Extract the (x, y) coordinate from the center of the cell holding the provided text.  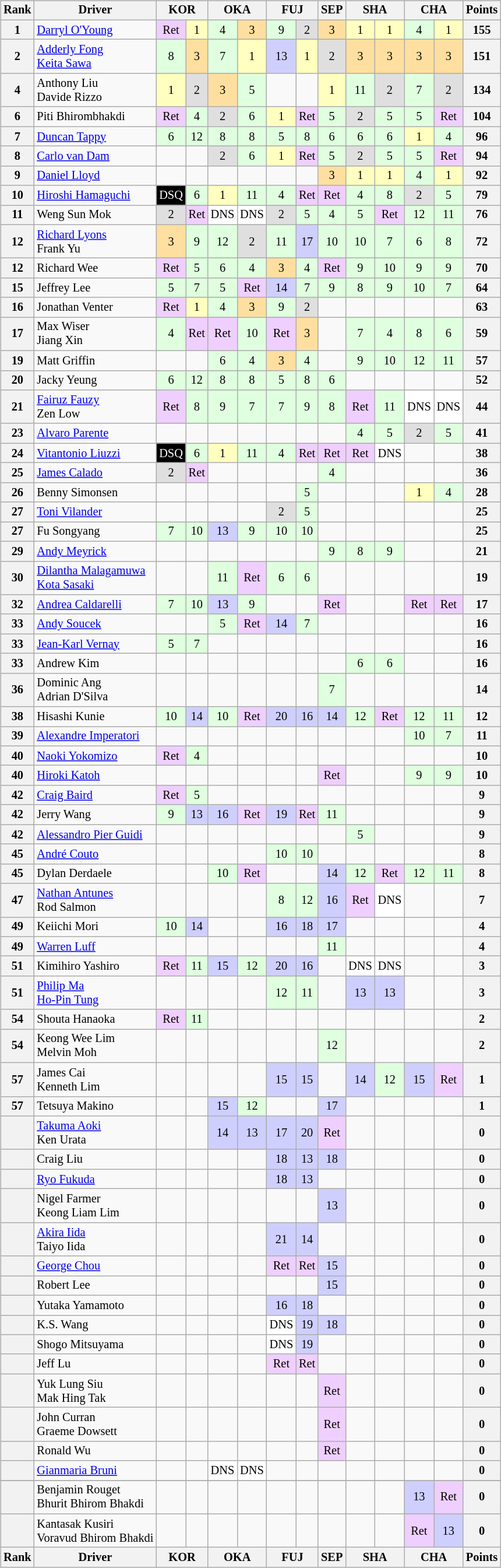
Richard Wee (96, 268)
Darryl O'Young (96, 30)
47 (17, 900)
Matt Griffin (96, 360)
59 (482, 334)
Jonathan Venter (96, 307)
Piti Bhirombhakdi (96, 117)
Hiroki Katoh (96, 776)
Adderly Fong Keita Sawa (96, 57)
Shogo Mitsuyama (96, 1345)
Yuk Lung Siu Mak Hing Tak (96, 1391)
Jacky Yeung (96, 380)
Daniel Lloyd (96, 176)
44 (482, 407)
Yutaka Yamamoto (96, 1305)
Kimihiro Yashiro (96, 966)
John Curran Graeme Dowsett (96, 1425)
94 (482, 156)
Fu Songyang (96, 532)
Weng Sun Mok (96, 215)
Jean-Karl Vernay (96, 644)
64 (482, 288)
Anthony Liu Davide Rizzo (96, 90)
Jerry Wang (96, 815)
Ryo Fukuda (96, 1179)
26 (17, 492)
70 (482, 268)
Takuma Aoki Ken Urata (96, 1133)
30 (17, 578)
Jeff Lu (96, 1364)
Jeffrey Lee (96, 288)
Alvaro Parente (96, 433)
Alexandre Imperatori (96, 736)
K.S. Wang (96, 1325)
Dominic Ang Adrian D'Silva (96, 690)
Warren Luff (96, 946)
Craig Baird (96, 795)
Craig Liu (96, 1159)
Andy Soucek (96, 624)
Tetsuya Makino (96, 1106)
63 (482, 307)
Richard Lyons Frank Yu (96, 241)
Ronald Wu (96, 1451)
29 (17, 551)
41 (482, 433)
Shouta Hanaoka (96, 1019)
James Calado (96, 473)
32 (17, 605)
Max Wiser Jiang Xin (96, 334)
Alessandro Pier Guidi (96, 834)
Fairuz Fauzy Zen Low (96, 407)
André Couto (96, 854)
39 (17, 736)
79 (482, 195)
24 (17, 453)
Dylan Derdaele (96, 874)
76 (482, 215)
96 (482, 136)
Keiichi Mori (96, 927)
Andrew Kim (96, 664)
Akira Iida Taiyo Iida (96, 1239)
Philip Ma Ho-Pin Tung (96, 993)
Kantasak Kusiri Voravud Bhirom Bhakdi (96, 1531)
Nigel Farmer Keong Liam Lim (96, 1206)
92 (482, 176)
Robert Lee (96, 1286)
Duncan Tappy (96, 136)
155 (482, 30)
James Cai Kenneth Lim (96, 1079)
Naoki Yokomizo (96, 756)
Hiroshi Hamaguchi (96, 195)
Toni Vilander (96, 512)
Nathan Antunes Rod Salmon (96, 900)
28 (482, 492)
23 (17, 433)
Andrea Caldarelli (96, 605)
52 (482, 380)
Andy Meyrick (96, 551)
72 (482, 241)
Vitantonio Liuzzi (96, 453)
151 (482, 57)
104 (482, 117)
134 (482, 90)
Gianmaria Bruni (96, 1471)
Keong Wee Lim Melvin Moh (96, 1046)
Hisashi Kunie (96, 717)
Benjamin Rouget Bhurit Bhirom Bhakdi (96, 1497)
Carlo van Dam (96, 156)
Benny Simonsen (96, 492)
George Chou (96, 1266)
Dilantha Malagamuwa Kota Sasaki (96, 578)
